Locate the cell with the specified text and output its [X, Y] center coordinate. 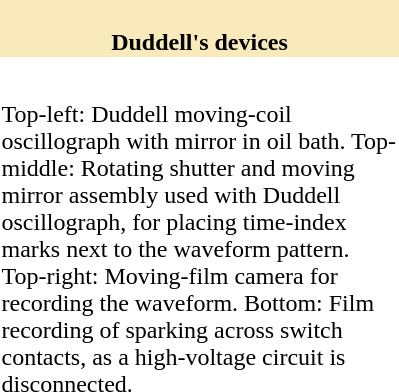
Duddell's devices [200, 28]
